From the cell containing the given text, extract its center point as [x, y] coordinate. 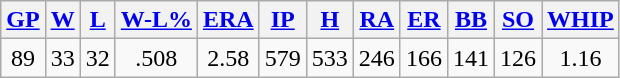
SO [518, 20]
WHIP [581, 20]
33 [62, 58]
2.58 [228, 58]
.508 [156, 58]
H [330, 20]
IP [282, 20]
W-L% [156, 20]
246 [376, 58]
166 [424, 58]
126 [518, 58]
L [98, 20]
BB [470, 20]
ERA [228, 20]
ER [424, 20]
533 [330, 58]
W [62, 20]
141 [470, 58]
579 [282, 58]
GP [23, 20]
32 [98, 58]
89 [23, 58]
RA [376, 20]
1.16 [581, 58]
